Find where the given text appears and provide that cell's center as [x, y] coordinate. 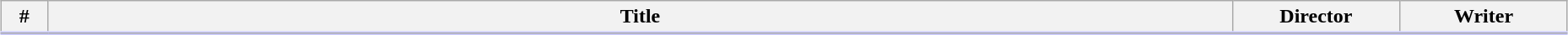
Writer [1484, 17]
Director [1317, 17]
Title [640, 17]
# [24, 17]
